From the cell containing the given text, extract its center point as (X, Y) coordinate. 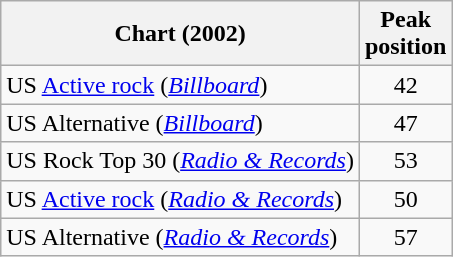
Chart (2002) (180, 34)
42 (405, 85)
US Active rock (Radio & Records) (180, 199)
US Rock Top 30 (Radio & Records) (180, 161)
57 (405, 237)
53 (405, 161)
US Alternative (Billboard) (180, 123)
US Alternative (Radio & Records) (180, 237)
US Active rock (Billboard) (180, 85)
Peakposition (405, 34)
47 (405, 123)
50 (405, 199)
